Identify which cell holds the provided text, then report its [x, y] central coordinate. 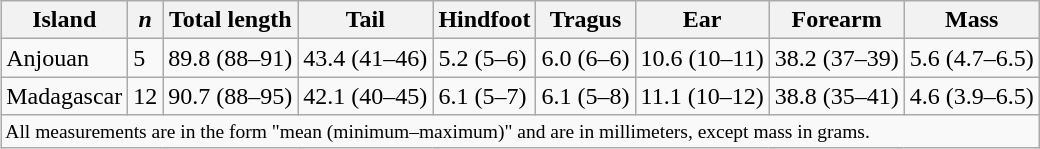
Ear [702, 20]
Island [64, 20]
42.1 (40–45) [366, 96]
Mass [972, 20]
38.8 (35–41) [836, 96]
Tragus [586, 20]
43.4 (41–46) [366, 58]
6.1 (5–8) [586, 96]
n [146, 20]
5 [146, 58]
Total length [230, 20]
12 [146, 96]
Forearm [836, 20]
6.1 (5–7) [484, 96]
11.1 (10–12) [702, 96]
6.0 (6–6) [586, 58]
10.6 (10–11) [702, 58]
90.7 (88–95) [230, 96]
Hindfoot [484, 20]
Anjouan [64, 58]
All measurements are in the form "mean (minimum–maximum)" and are in millimeters, except mass in grams. [520, 132]
38.2 (37–39) [836, 58]
Madagascar [64, 96]
89.8 (88–91) [230, 58]
Tail [366, 20]
4.6 (3.9–6.5) [972, 96]
5.6 (4.7–6.5) [972, 58]
5.2 (5–6) [484, 58]
